Return the (X, Y) coordinate for the center point of the cell that contains the specified text.  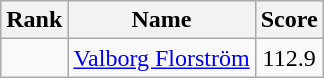
Rank (34, 20)
Score (289, 20)
Name (162, 20)
Valborg Florström (162, 58)
112.9 (289, 58)
